Scan for the cell matching the given text and deliver its (x, y) coordinate at center. 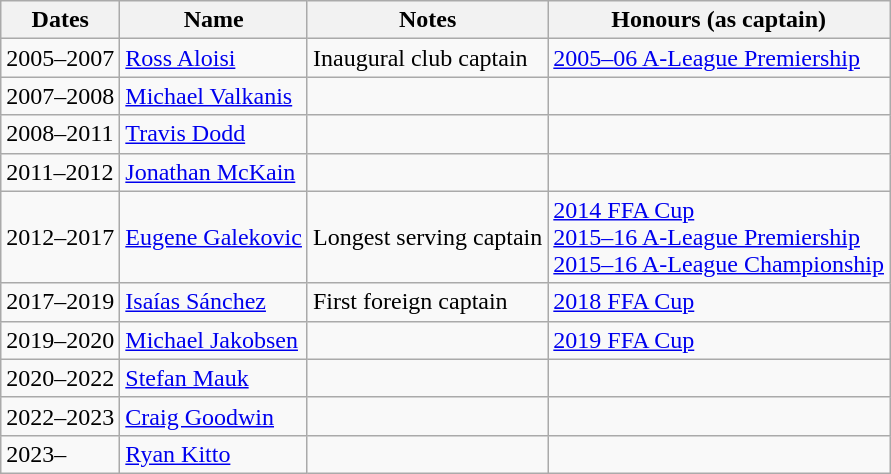
2023– (60, 454)
Inaugural club captain (427, 58)
2019–2020 (60, 340)
Craig Goodwin (214, 416)
2022–2023 (60, 416)
Honours (as captain) (719, 20)
2017–2019 (60, 302)
First foreign captain (427, 302)
Travis Dodd (214, 134)
Dates (60, 20)
Isaías Sánchez (214, 302)
Notes (427, 20)
2012–2017 (60, 237)
2005–2007 (60, 58)
Michael Valkanis (214, 96)
Michael Jakobsen (214, 340)
2018 FFA Cup (719, 302)
Eugene Galekovic (214, 237)
2008–2011 (60, 134)
2007–2008 (60, 96)
Jonathan McKain (214, 172)
2011–2012 (60, 172)
2005–06 A-League Premiership (719, 58)
2020–2022 (60, 378)
Longest serving captain (427, 237)
Ryan Kitto (214, 454)
Stefan Mauk (214, 378)
Name (214, 20)
2019 FFA Cup (719, 340)
Ross Aloisi (214, 58)
2014 FFA Cup2015–16 A-League Premiership2015–16 A-League Championship (719, 237)
